Search for the cell housing the specified text and yield its [x, y] center coordinate. 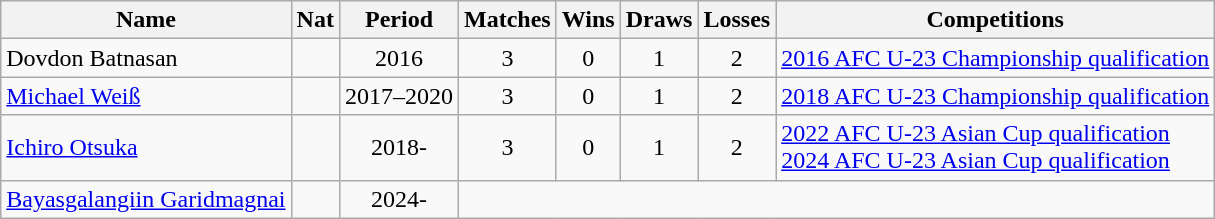
Nat [315, 20]
Dovdon Batnasan [146, 58]
Wins [588, 20]
2017–2020 [398, 96]
Matches [508, 20]
2016 [398, 58]
2018 AFC U-23 Championship qualification [996, 96]
Ichiro Otsuka [146, 148]
2024- [398, 199]
Michael Weiß [146, 96]
2018- [398, 148]
Losses [737, 20]
Competitions [996, 20]
Period [398, 20]
Draws [659, 20]
Bayasgalangiin Garidmagnai [146, 199]
2022 AFC U-23 Asian Cup qualification2024 AFC U-23 Asian Cup qualification [996, 148]
2016 AFC U-23 Championship qualification [996, 58]
Name [146, 20]
